Provide the (x, y) coordinate of the cell's center where the given text is located.  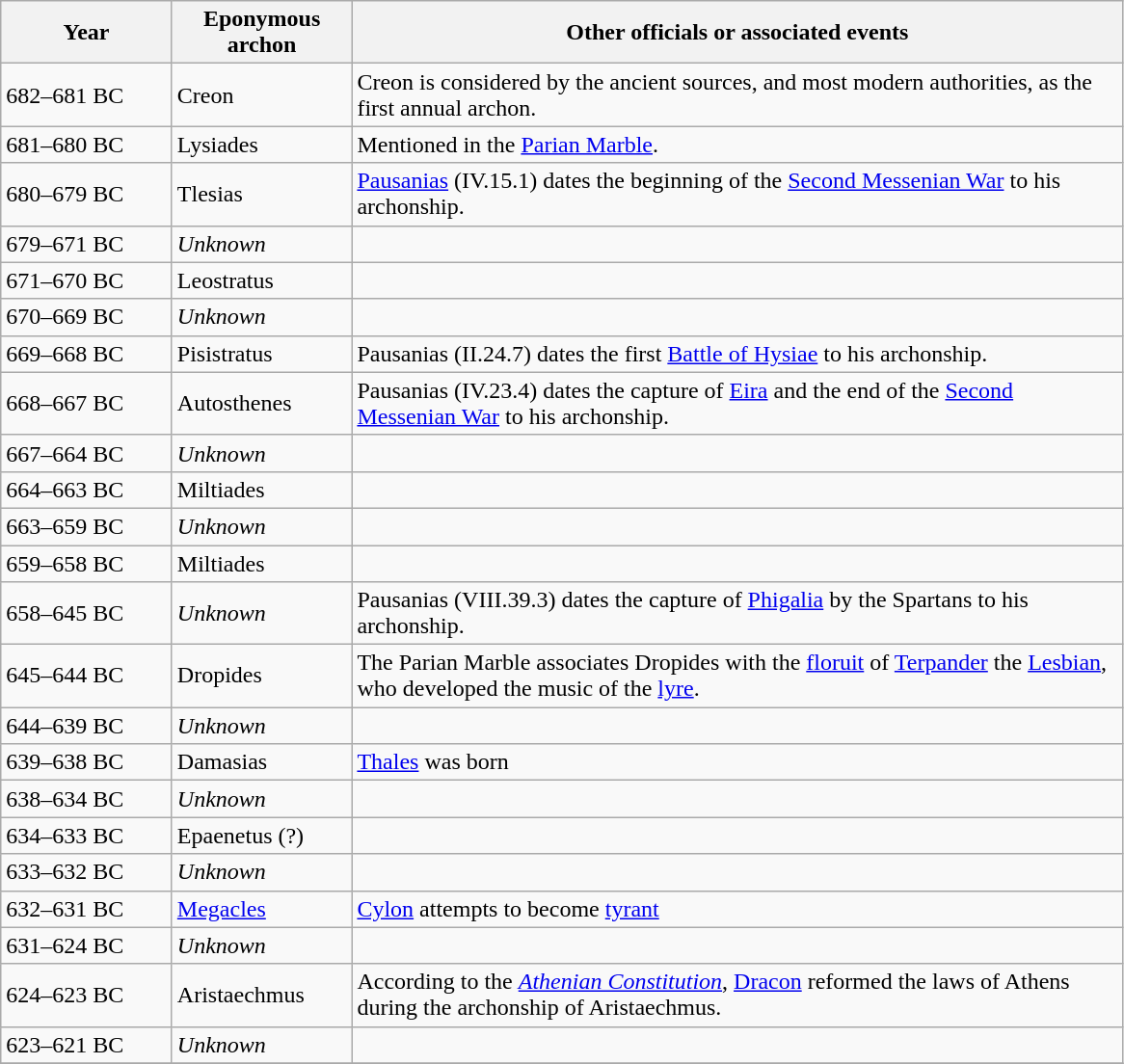
679–671 BC (87, 244)
Pausanias (IV.23.4) dates the capture of Eira and the end of the Second Messenian War to his archonship. (737, 403)
669–668 BC (87, 354)
633–632 BC (87, 872)
681–680 BC (87, 145)
680–679 BC (87, 195)
670–669 BC (87, 317)
638–634 BC (87, 799)
Eponymous archon (262, 33)
According to the Athenian Constitution, Dracon reformed the laws of Athens during the archonship of Aristaechmus. (737, 995)
644–639 BC (87, 726)
Megacles (262, 909)
Pausanias (VIII.39.3) dates the capture of Phigalia by the Spartans to his archonship. (737, 613)
682–681 BC (87, 94)
Lysiades (262, 145)
Pisistratus (262, 354)
671–670 BC (87, 280)
Aristaechmus (262, 995)
624–623 BC (87, 995)
The Parian Marble associates Dropides with the floruit of Terpander the Lesbian, who developed the music of the lyre. (737, 677)
Creon (262, 94)
Year (87, 33)
Other officials or associated events (737, 33)
639–638 BC (87, 762)
Thales was born (737, 762)
663–659 BC (87, 526)
Autosthenes (262, 403)
Mentioned in the Parian Marble. (737, 145)
Pausanias (IV.15.1) dates the beginning of the Second Messenian War to his archonship. (737, 195)
Pausanias (II.24.7) dates the first Battle of Hysiae to his archonship. (737, 354)
623–621 BC (87, 1045)
Creon is considered by the ancient sources, and most modern authorities, as the first annual archon. (737, 94)
668–667 BC (87, 403)
Cylon attempts to become tyrant (737, 909)
634–633 BC (87, 836)
632–631 BC (87, 909)
Tlesias (262, 195)
Epaenetus (?) (262, 836)
667–664 BC (87, 453)
645–644 BC (87, 677)
664–663 BC (87, 490)
658–645 BC (87, 613)
Leostratus (262, 280)
659–658 BC (87, 564)
Dropides (262, 677)
Damasias (262, 762)
631–624 BC (87, 945)
